Detect which cell encompasses the target text, then output its [x, y] center coordinate. 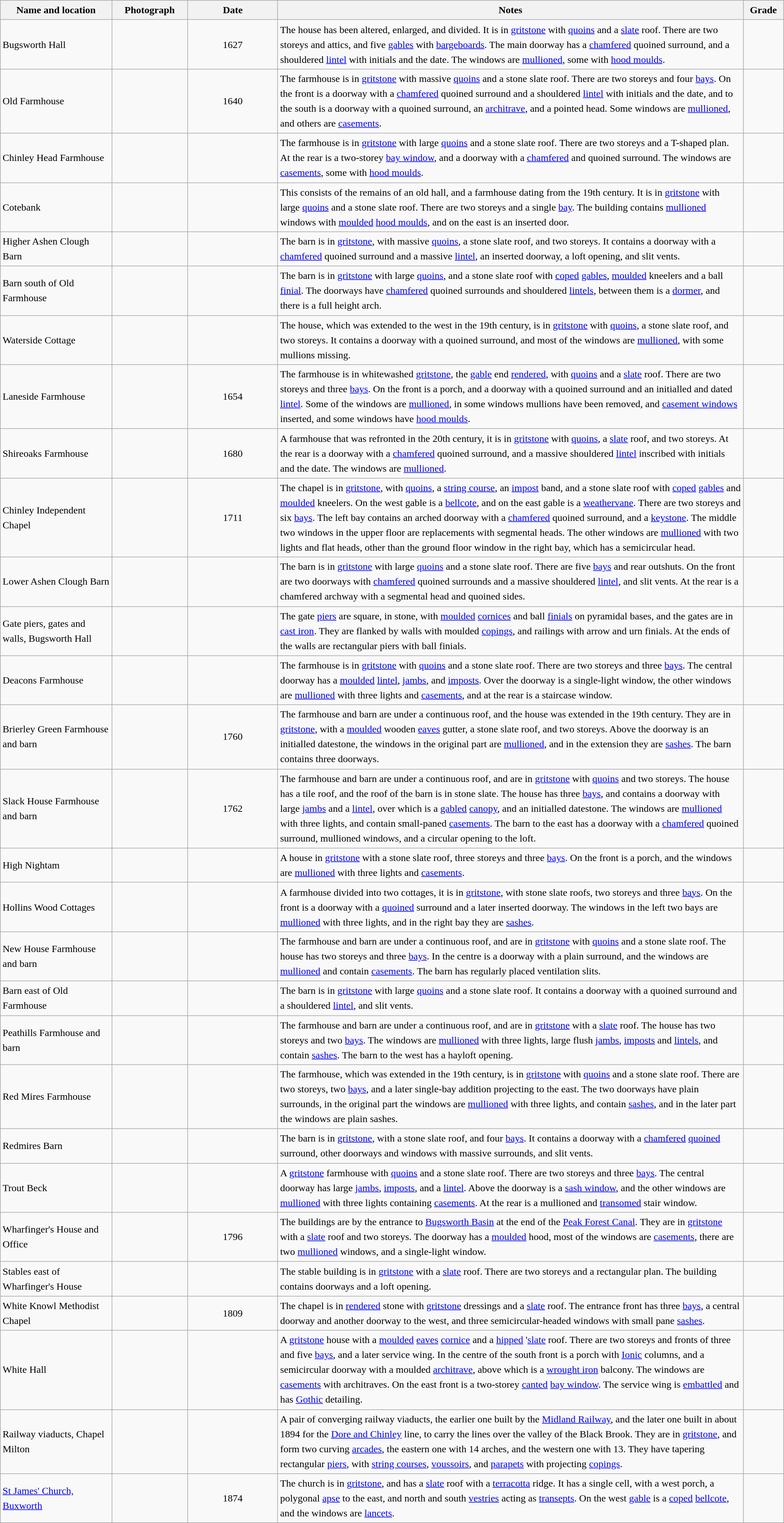
Wharfinger's House and Office [56, 1237]
White Knowl Methodist Chapel [56, 1313]
Cotebank [56, 207]
Bugsworth Hall [56, 45]
Date [233, 10]
Barn south of Old Farmhouse [56, 290]
1640 [233, 101]
Gate piers, gates and walls, Bugsworth Hall [56, 631]
Brierley Green Farmhouse and barn [56, 737]
Chinley Independent Chapel [56, 517]
Redmires Barn [56, 1146]
Railway viaducts, Chapel Milton [56, 1441]
1796 [233, 1237]
1654 [233, 396]
1711 [233, 517]
High Nightam [56, 866]
Stables east of Wharfinger's House [56, 1278]
Barn east of Old Farmhouse [56, 998]
Laneside Farmhouse [56, 396]
New House Farmhouse and barn [56, 957]
Grade [763, 10]
Waterside Cottage [56, 340]
1874 [233, 1499]
Trout Beck [56, 1187]
Photograph [150, 10]
Slack House Farmhouse and barn [56, 808]
Old Farmhouse [56, 101]
Chinley Head Farmhouse [56, 158]
1680 [233, 453]
Higher Ashen Clough Barn [56, 249]
Peathills Farmhouse and barn [56, 1040]
Deacons Farmhouse [56, 680]
St James' Church, Buxworth [56, 1499]
Red Mires Farmhouse [56, 1096]
Name and location [56, 10]
White Hall [56, 1370]
Lower Ashen Clough Barn [56, 582]
1627 [233, 45]
Shireoaks Farmhouse [56, 453]
1762 [233, 808]
1809 [233, 1313]
Notes [510, 10]
Hollins Wood Cottages [56, 907]
1760 [233, 737]
